Identify which cell holds the provided text, then report its (x, y) central coordinate. 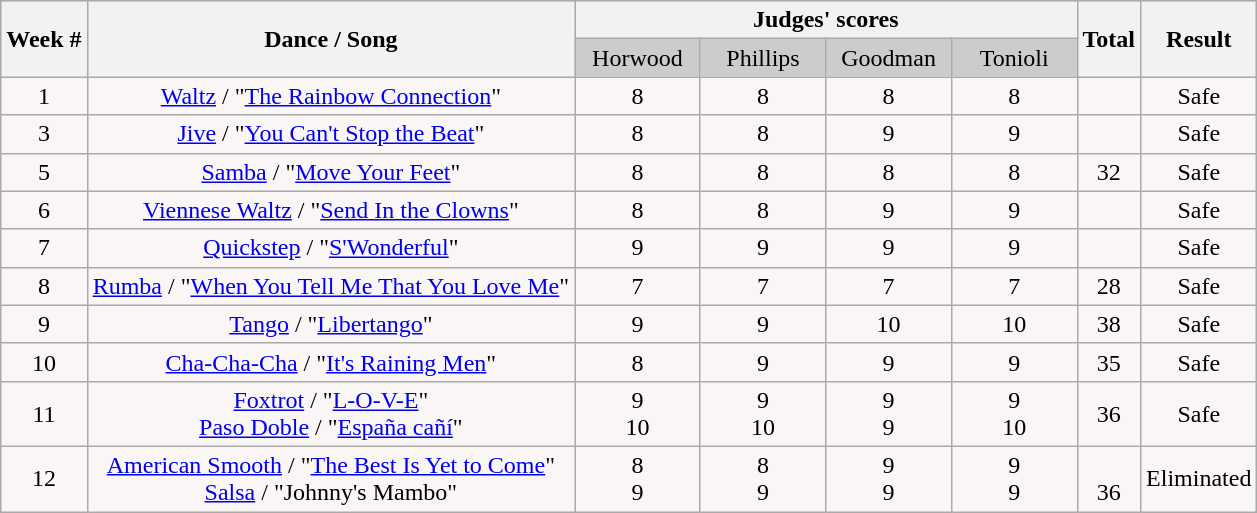
35 (1109, 362)
Goodman (889, 58)
38 (1109, 324)
12 (44, 478)
Tonioli (1014, 58)
3 (44, 134)
32 (1109, 172)
Total (1109, 39)
American Smooth / "The Best Is Yet to Come"Salsa / "Johnny's Mambo" (330, 478)
Tango / "Libertango" (330, 324)
Horwood (638, 58)
Result (1199, 39)
Week # (44, 39)
Cha-Cha-Cha / "It's Raining Men" (330, 362)
1 (44, 96)
Samba / "Move Your Feet" (330, 172)
6 (44, 210)
Phillips (763, 58)
5 (44, 172)
28 (1109, 286)
Quickstep / "S'Wonderful" (330, 248)
Dance / Song (330, 39)
Rumba / "When You Tell Me That You Love Me" (330, 286)
Jive / "You Can't Stop the Beat" (330, 134)
Eliminated (1199, 478)
Waltz / "The Rainbow Connection" (330, 96)
Foxtrot / "L-O-V-E"Paso Doble / "España cañí" (330, 414)
11 (44, 414)
Viennese Waltz / "Send In the Clowns" (330, 210)
Judges' scores (826, 20)
